Find where the given text appears and provide that cell's center as [x, y] coordinate. 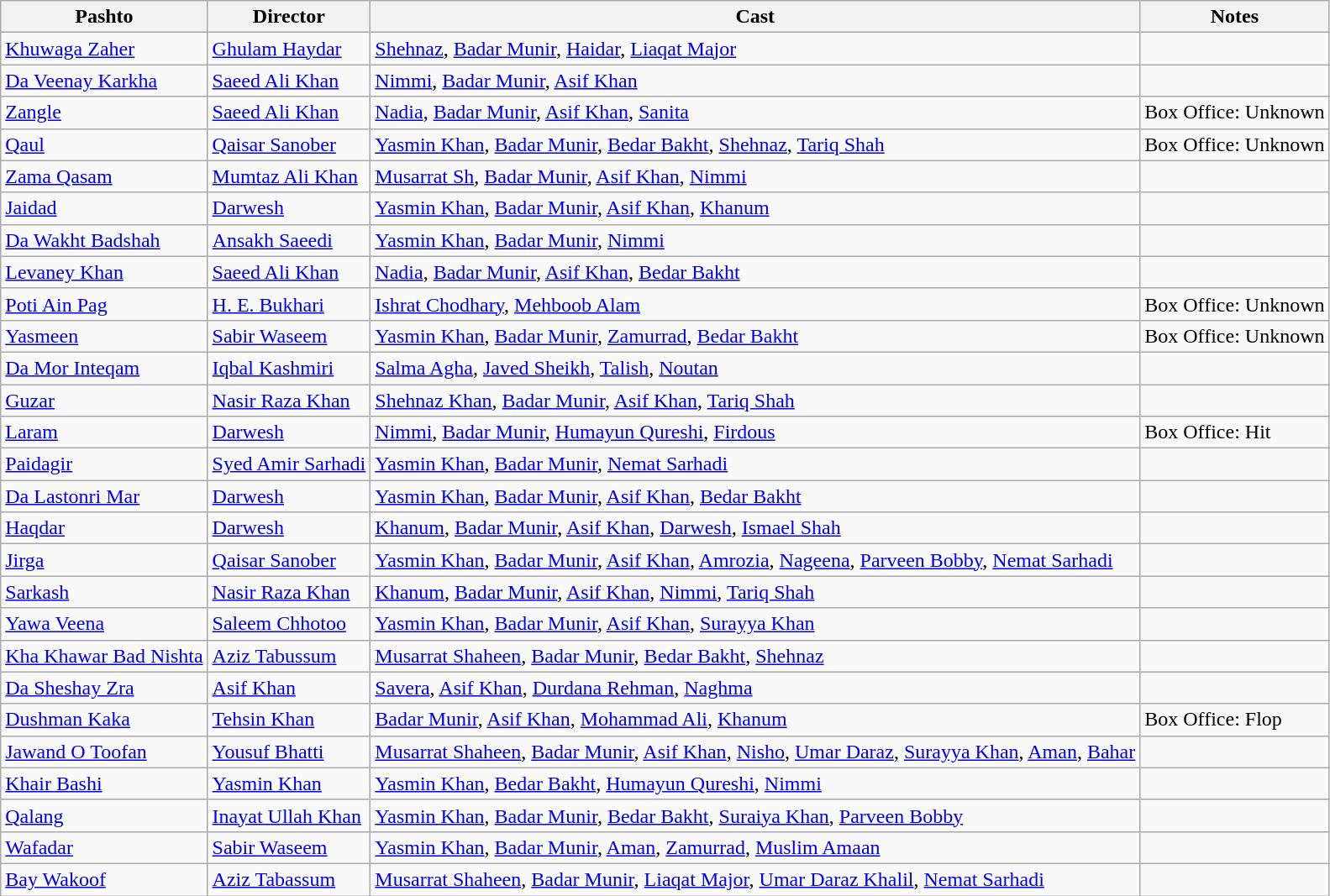
Haqdar [104, 528]
Yasmin Khan, Badar Munir, Asif Khan, Bedar Bakht [755, 496]
Yasmin Khan [289, 783]
Khanum, Badar Munir, Asif Khan, Darwesh, Ismael Shah [755, 528]
Nimmi, Badar Munir, Asif Khan [755, 81]
Aziz Tabassum [289, 879]
Khair Bashi [104, 783]
Guzar [104, 401]
Laram [104, 432]
Khanum, Badar Munir, Asif Khan, Nimmi, Tariq Shah [755, 592]
Nadia, Badar Munir, Asif Khan, Bedar Bakht [755, 272]
Asif Khan [289, 688]
Yasmin Khan, Badar Munir, Asif Khan, Amrozia, Nageena, Parveen Bobby, Nemat Sarhadi [755, 560]
Musarrat Shaheen, Badar Munir, Asif Khan, Nisho, Umar Daraz, Surayya Khan, Aman, Bahar [755, 752]
Aziz Tabussum [289, 656]
H. E. Bukhari [289, 304]
Box Office: Flop [1235, 720]
Wafadar [104, 847]
Notes [1235, 17]
Yasmin Khan, Badar Munir, Aman, Zamurrad, Muslim Amaan [755, 847]
Poti Ain Pag [104, 304]
Yasmin Khan, Badar Munir, Nimmi [755, 240]
Iqbal Kashmiri [289, 368]
Da Veenay Karkha [104, 81]
Ansakh Saeedi [289, 240]
Musarrat Shaheen, Badar Munir, Liaqat Major, Umar Daraz Khalil, Nemat Sarhadi [755, 879]
Zangle [104, 113]
Tehsin Khan [289, 720]
Yasmin Khan, Badar Munir, Bedar Bakht, Suraiya Khan, Parveen Bobby [755, 815]
Shehnaz, Badar Munir, Haidar, Liaqat Major [755, 49]
Ishrat Chodhary, Mehboob Alam [755, 304]
Zama Qasam [104, 176]
Musarrat Sh, Badar Munir, Asif Khan, Nimmi [755, 176]
Box Office: Hit [1235, 432]
Musarrat Shaheen, Badar Munir, Bedar Bakht, Shehnaz [755, 656]
Shehnaz Khan, Badar Munir, Asif Khan, Tariq Shah [755, 401]
Jawand O Toofan [104, 752]
Savera, Asif Khan, Durdana Rehman, Naghma [755, 688]
Yasmin Khan, Badar Munir, Asif Khan, Surayya Khan [755, 624]
Da Lastonri Mar [104, 496]
Salma Agha, Javed Sheikh, Talish, Noutan [755, 368]
Qaul [104, 144]
Paidagir [104, 464]
Da Sheshay Zra [104, 688]
Syed Amir Sarhadi [289, 464]
Levaney Khan [104, 272]
Bay Wakoof [104, 879]
Yasmin Khan, Badar Munir, Asif Khan, Khanum [755, 208]
Inayat Ullah Khan [289, 815]
Da Mor Inteqam [104, 368]
Yasmin Khan, Bedar Bakht, Humayun Qureshi, Nimmi [755, 783]
Yasmin Khan, Badar Munir, Bedar Bakht, Shehnaz, Tariq Shah [755, 144]
Yasmin Khan, Badar Munir, Zamurrad, Bedar Bakht [755, 336]
Yousuf Bhatti [289, 752]
Ghulam Haydar [289, 49]
Yasmin Khan, Badar Munir, Nemat Sarhadi [755, 464]
Yawa Veena [104, 624]
Yasmeen [104, 336]
Director [289, 17]
Da Wakht Badshah [104, 240]
Kha Khawar Bad Nishta [104, 656]
Nimmi, Badar Munir, Humayun Qureshi, Firdous [755, 432]
Badar Munir, Asif Khan, Mohammad Ali, Khanum [755, 720]
Khuwaga Zaher [104, 49]
Pashto [104, 17]
Cast [755, 17]
Saleem Chhotoo [289, 624]
Nadia, Badar Munir, Asif Khan, Sanita [755, 113]
Dushman Kaka [104, 720]
Jaidad [104, 208]
Qalang [104, 815]
Jirga [104, 560]
Mumtaz Ali Khan [289, 176]
Sarkash [104, 592]
